Return the (X, Y) coordinate for the center point of the cell that contains the specified text.  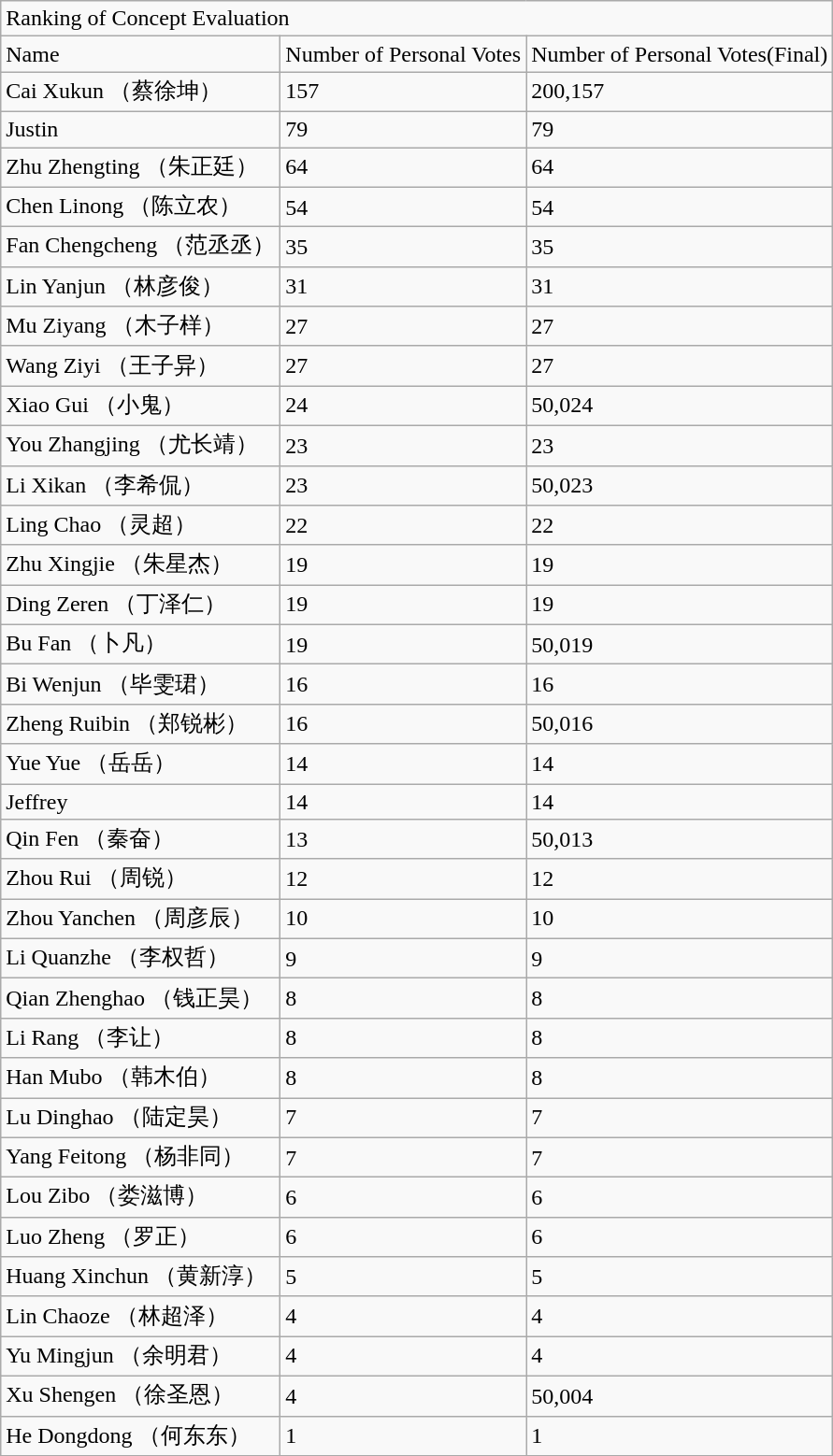
Li Xikan （李希侃） (140, 486)
You Zhangjing （尤长靖） (140, 445)
He Dongdong （何东东） (140, 1435)
Mu Ziyang （木子样） (140, 327)
Qian Zhenghao （钱正昊） (140, 998)
24 (404, 406)
Yue Yue （岳岳） (140, 764)
Zhou Rui （周锐） (140, 878)
Cai Xukun （蔡徐坤） (140, 92)
Justin (140, 129)
Bu Fan （卜凡） (140, 645)
Yu Mingjun （余明君） (140, 1357)
Li Quanzhe （李权哲） (140, 959)
Zhu Xingjie （朱星杰） (140, 564)
50,023 (680, 486)
Zhou Yanchen （周彦辰） (140, 920)
Chen Linong （陈立农） (140, 207)
Ling Chao （灵超） (140, 525)
Lu Dinghao （陆定昊） (140, 1118)
50,004 (680, 1396)
Ding Zeren （丁泽仁） (140, 606)
Huang Xinchun （黄新淳） (140, 1277)
Zheng Ruibin （郑锐彬） (140, 723)
Fan Chengcheng （范丞丞） (140, 247)
Lin Yanjun （林彦俊） (140, 286)
13 (404, 839)
Han Mubo （韩木伯） (140, 1078)
Number of Personal Votes(Final) (680, 54)
Xu Shengen （徐圣恩） (140, 1396)
Li Rang （李让） (140, 1037)
Luo Zheng （罗正） (140, 1237)
50,024 (680, 406)
Wang Ziyi （王子异） (140, 366)
Lou Zibo （娄滋博） (140, 1198)
50,016 (680, 723)
Lin Chaoze （林超泽） (140, 1316)
50,019 (680, 645)
Qin Fen （秦奋） (140, 839)
200,157 (680, 92)
Yang Feitong （杨非同） (140, 1157)
50,013 (680, 839)
Name (140, 54)
Ranking of Concept Evaluation (417, 19)
Xiao Gui （小鬼） (140, 406)
157 (404, 92)
Jeffrey (140, 801)
Bi Wenjun （毕雯珺） (140, 684)
Zhu Zhengting （朱正廷） (140, 168)
Number of Personal Votes (404, 54)
